Locate the cell with the specified text and output its (x, y) center coordinate. 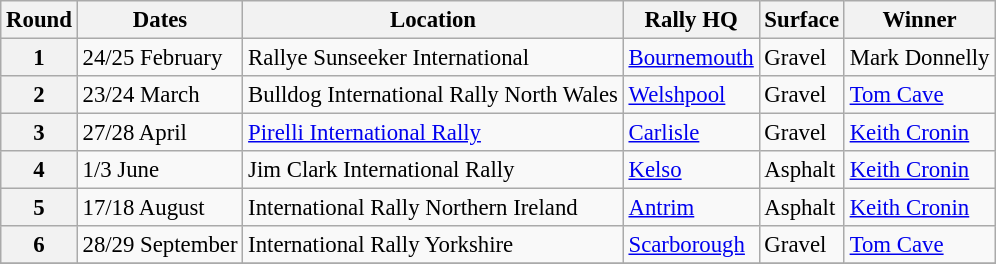
3 (39, 133)
Dates (160, 20)
27/28 April (160, 133)
4 (39, 170)
International Rally Yorkshire (433, 245)
Bournemouth (691, 58)
24/25 February (160, 58)
International Rally Northern Ireland (433, 208)
Antrim (691, 208)
2 (39, 95)
Round (39, 20)
Kelso (691, 170)
Rally HQ (691, 20)
Carlisle (691, 133)
Location (433, 20)
5 (39, 208)
6 (39, 245)
1/3 June (160, 170)
Surface (802, 20)
Scarborough (691, 245)
23/24 March (160, 95)
Bulldog International Rally North Wales (433, 95)
1 (39, 58)
Mark Donnelly (919, 58)
Jim Clark International Rally (433, 170)
Welshpool (691, 95)
Pirelli International Rally (433, 133)
28/29 September (160, 245)
Winner (919, 20)
Rallye Sunseeker International (433, 58)
17/18 August (160, 208)
